Return the (x, y) coordinate for the center point of the cell that contains the specified text.  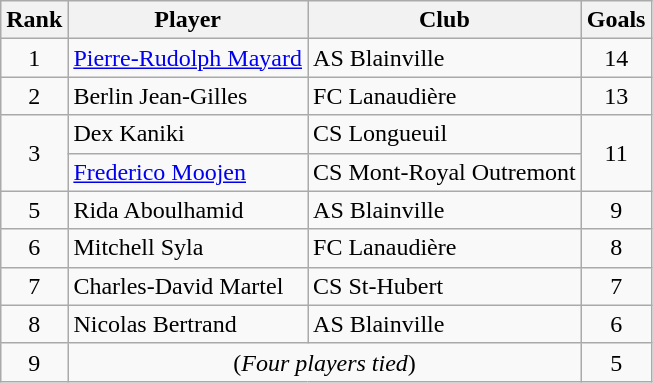
CS St-Hubert (445, 286)
Berlin Jean-Gilles (188, 96)
Player (188, 20)
CS Mont-Royal Outremont (445, 172)
CS Longueuil (445, 134)
2 (34, 96)
3 (34, 153)
Rida Aboulhamid (188, 210)
Dex Kaniki (188, 134)
Club (445, 20)
13 (616, 96)
14 (616, 58)
Nicolas Bertrand (188, 324)
(Four players tied) (324, 362)
1 (34, 58)
Rank (34, 20)
Frederico Moojen (188, 172)
Pierre-Rudolph Mayard (188, 58)
Charles-David Martel (188, 286)
11 (616, 153)
Mitchell Syla (188, 248)
Goals (616, 20)
